From the cell containing the given text, extract its center point as [x, y] coordinate. 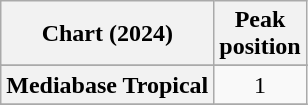
Mediabase Tropical [108, 85]
1 [260, 85]
Chart (2024) [108, 34]
Peakposition [260, 34]
